Pinpoint the cell where the given text exists, returning its [x, y] midpoint coordinate. 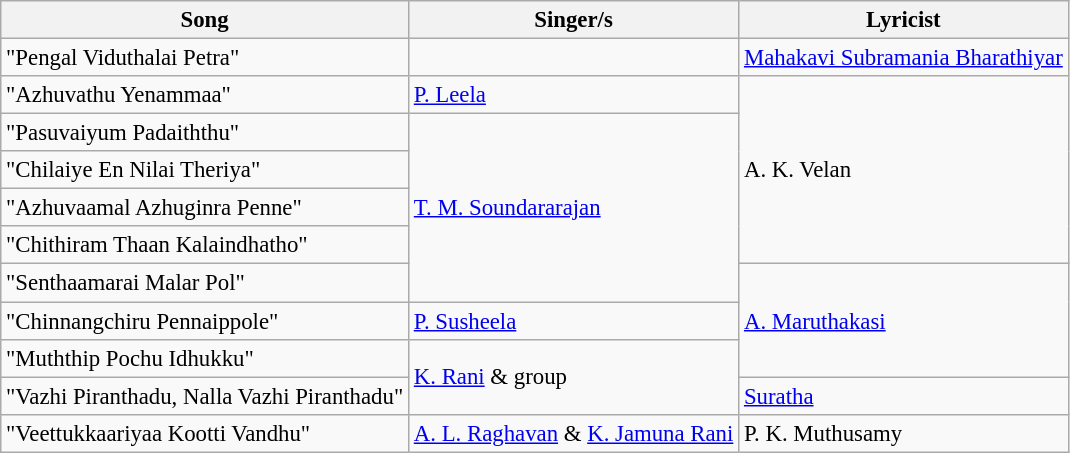
"Azhuvathu Yenammaa" [205, 95]
"Vazhi Piranthadu, Nalla Vazhi Piranthadu" [205, 396]
Suratha [904, 396]
A. Maruthakasi [904, 320]
"Senthaamarai Malar Pol" [205, 283]
"Chinnangchiru Pennaippole" [205, 321]
"Chilaiye En Nilai Theriya" [205, 170]
"Veettukkaariyaa Kootti Vandhu" [205, 433]
A. K. Velan [904, 170]
"Muththip Pochu Idhukku" [205, 358]
"Azhuvaamal Azhuginra Penne" [205, 208]
A. L. Raghavan & K. Jamuna Rani [573, 433]
K. Rani & group [573, 376]
P. Susheela [573, 321]
Song [205, 20]
"Chithiram Thaan Kalaindhatho" [205, 245]
P. Leela [573, 95]
Lyricist [904, 20]
"Pengal Viduthalai Petra" [205, 58]
Singer/s [573, 20]
Mahakavi Subramania Bharathiyar [904, 58]
"Pasuvaiyum Padaiththu" [205, 133]
P. K. Muthusamy [904, 433]
T. M. Soundararajan [573, 208]
